Scan for the cell matching the given text and deliver its (x, y) coordinate at center. 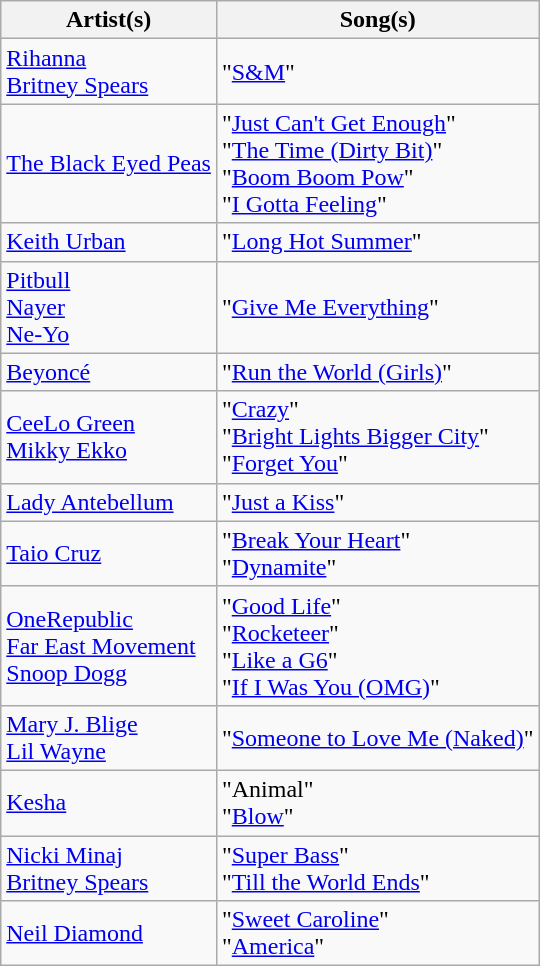
"Good Life""Rocketeer""Like a G6""If I Was You (OMG)" (378, 646)
"Give Me Everything" (378, 307)
Beyoncé (109, 372)
Song(s) (378, 20)
"Run the World (Girls)" (378, 372)
OneRepublicFar East MovementSnoop Dogg (109, 646)
"Break Your Heart""Dynamite" (378, 554)
Kesha (109, 802)
RihannaBritney Spears (109, 72)
"Just Can't Get Enough""The Time (Dirty Bit)""Boom Boom Pow""I Gotta Feeling" (378, 164)
"Crazy""Bright Lights Bigger City""Forget You" (378, 437)
"Super Bass""Till the World Ends" (378, 868)
"S&M" (378, 72)
Keith Urban (109, 242)
"Just a Kiss" (378, 502)
CeeLo GreenMikky Ekko (109, 437)
Mary J. BligeLil Wayne (109, 738)
"Long Hot Summer" (378, 242)
PitbullNayerNe-Yo (109, 307)
Taio Cruz (109, 554)
"Someone to Love Me (Naked)" (378, 738)
The Black Eyed Peas (109, 164)
Nicki MinajBritney Spears (109, 868)
Artist(s) (109, 20)
"Animal""Blow" (378, 802)
Neil Diamond (109, 934)
"Sweet Caroline""America" (378, 934)
Lady Antebellum (109, 502)
